Locate the cell with the specified text and output its (X, Y) center coordinate. 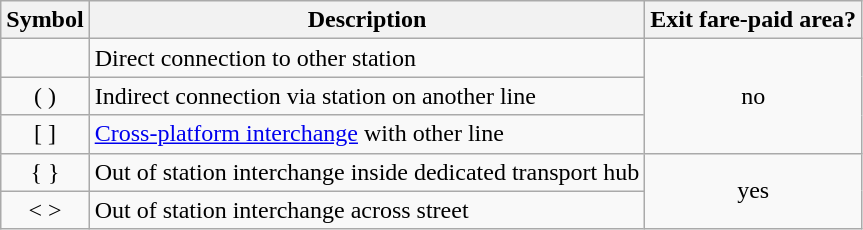
Cross-platform interchange with other line (367, 134)
[ ] (45, 134)
Symbol (45, 20)
Exit fare-paid area? (754, 20)
Direct connection to other station (367, 58)
Out of station interchange inside dedicated transport hub (367, 172)
Indirect connection via station on another line (367, 96)
{ } (45, 172)
< > (45, 210)
Out of station interchange across street (367, 210)
Description (367, 20)
( ) (45, 96)
no (754, 96)
yes (754, 191)
